Identify which cell holds the provided text, then report its [X, Y] central coordinate. 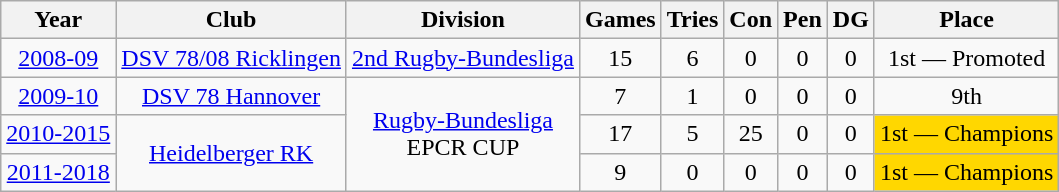
1 [692, 96]
2nd Rugby-Bundesliga [462, 58]
2008-09 [58, 58]
Heidelberger RK [232, 153]
6 [692, 58]
Tries [692, 20]
Con [751, 20]
2011-2018 [58, 172]
25 [751, 134]
DG [850, 20]
7 [620, 96]
2010-2015 [58, 134]
2009-10 [58, 96]
Club [232, 20]
5 [692, 134]
Games [620, 20]
15 [620, 58]
Division [462, 20]
1st — Promoted [966, 58]
Year [58, 20]
DSV 78 Hannover [232, 96]
DSV 78/08 Ricklingen [232, 58]
Place [966, 20]
9 [620, 172]
17 [620, 134]
Pen [803, 20]
Rugby-BundesligaEPCR CUP [462, 134]
9th [966, 96]
